Find where the given text appears and provide that cell's center as [x, y] coordinate. 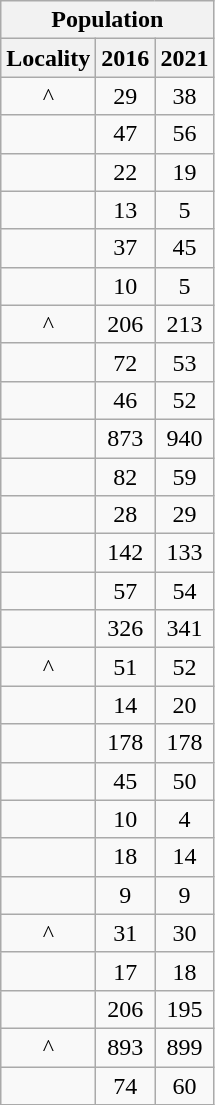
30 [184, 933]
213 [184, 324]
341 [184, 629]
13 [126, 210]
82 [126, 477]
51 [126, 667]
17 [126, 971]
4 [184, 819]
142 [126, 553]
326 [126, 629]
59 [184, 477]
22 [126, 172]
47 [126, 134]
28 [126, 515]
899 [184, 1047]
50 [184, 781]
57 [126, 591]
Population [108, 20]
72 [126, 362]
19 [184, 172]
46 [126, 400]
54 [184, 591]
31 [126, 933]
893 [126, 1047]
37 [126, 248]
38 [184, 96]
60 [184, 1085]
873 [126, 438]
2016 [126, 58]
940 [184, 438]
Locality [48, 58]
133 [184, 553]
56 [184, 134]
53 [184, 362]
2021 [184, 58]
20 [184, 705]
74 [126, 1085]
195 [184, 1009]
